Pinpoint the cell where the given text exists, returning its [x, y] midpoint coordinate. 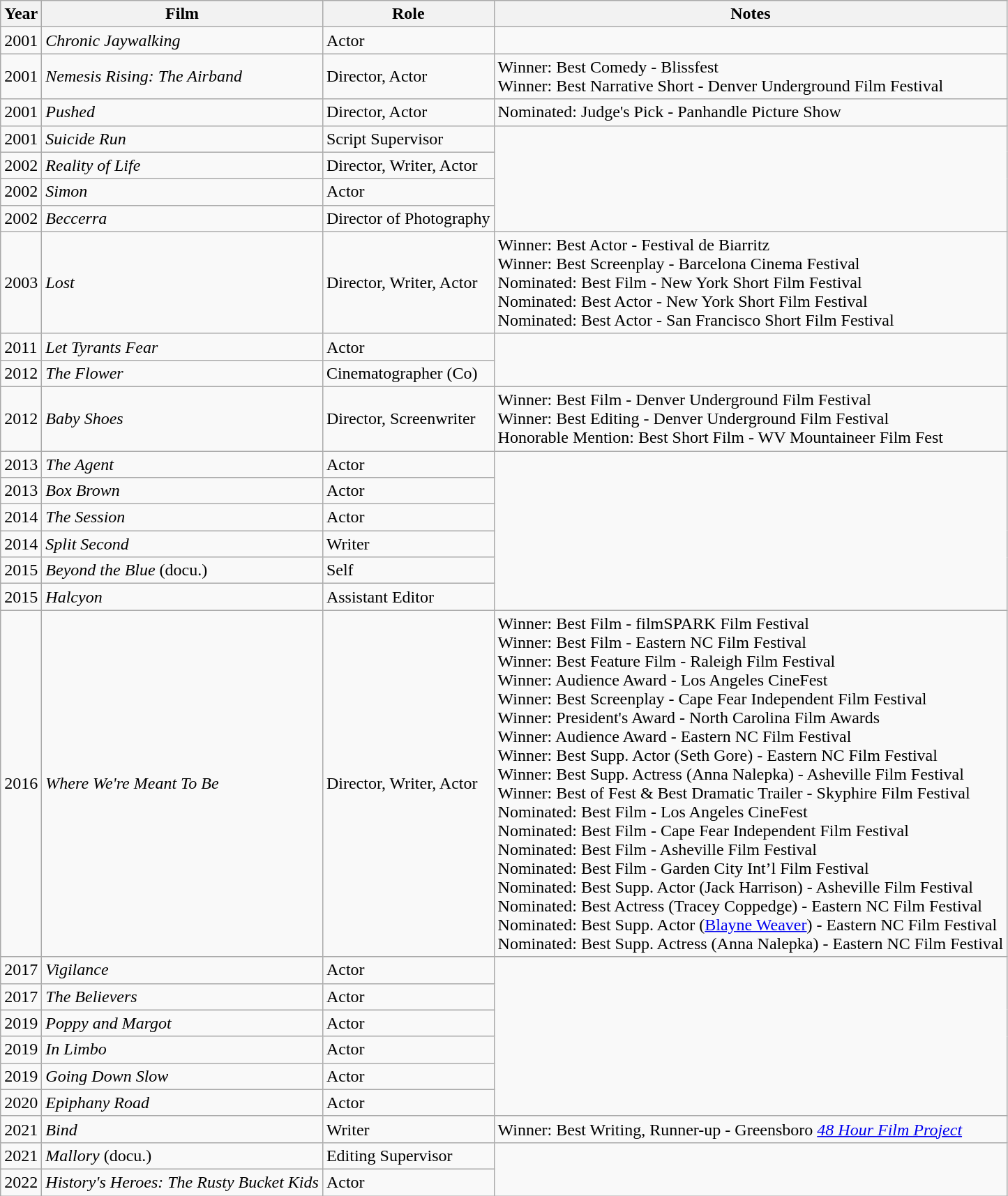
Box Brown [183, 491]
2011 [21, 347]
Suicide Run [183, 139]
Halcyon [183, 597]
Role [408, 14]
2020 [21, 1103]
Director of Photography [408, 218]
Beccerra [183, 218]
The Flower [183, 373]
Vigilance [183, 970]
Self [408, 570]
Bind [183, 1129]
Poppy and Margot [183, 1023]
Mallory (docu.) [183, 1156]
The Session [183, 517]
Lost [183, 282]
2003 [21, 282]
Cinematographer (Co) [408, 373]
Director, Screenwriter [408, 418]
Going Down Slow [183, 1076]
2022 [21, 1182]
Film [183, 14]
Baby Shoes [183, 418]
Nominated: Judge's Pick - Panhandle Picture Show [751, 112]
2016 [21, 784]
Script Supervisor [408, 139]
In Limbo [183, 1050]
History's Heroes: The Rusty Bucket Kids [183, 1182]
The Believers [183, 997]
Simon [183, 192]
Reality of Life [183, 165]
Beyond the Blue (docu.) [183, 570]
Let Tyrants Fear [183, 347]
Chronic Jaywalking [183, 40]
Assistant Editor [408, 597]
Epiphany Road [183, 1103]
The Agent [183, 464]
Winner: Best Writing, Runner-up - Greensboro 48 Hour Film Project [751, 1129]
Split Second [183, 544]
Editing Supervisor [408, 1156]
Nemesis Rising: The Airband [183, 77]
Where We're Meant To Be [183, 784]
Notes [751, 14]
Pushed [183, 112]
Year [21, 14]
Winner: Best Comedy - BlissfestWinner: Best Narrative Short - Denver Underground Film Festival [751, 77]
